Extract the (X, Y) coordinate from the center of the cell holding the provided text.  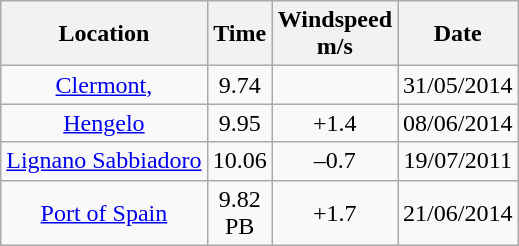
–0.7 (334, 161)
9.74 (240, 85)
Lignano Sabbiadoro (104, 161)
19/07/2011 (458, 161)
Hengelo (104, 123)
Date (458, 34)
+1.7 (334, 212)
08/06/2014 (458, 123)
21/06/2014 (458, 212)
Windspeedm/s (334, 34)
31/05/2014 (458, 85)
Time (240, 34)
Clermont, (104, 85)
+1.4 (334, 123)
Location (104, 34)
10.06 (240, 161)
9.95 (240, 123)
Port of Spain (104, 212)
9.82PB (240, 212)
